Output the (X, Y) coordinate of the center of the cell containing the given text.  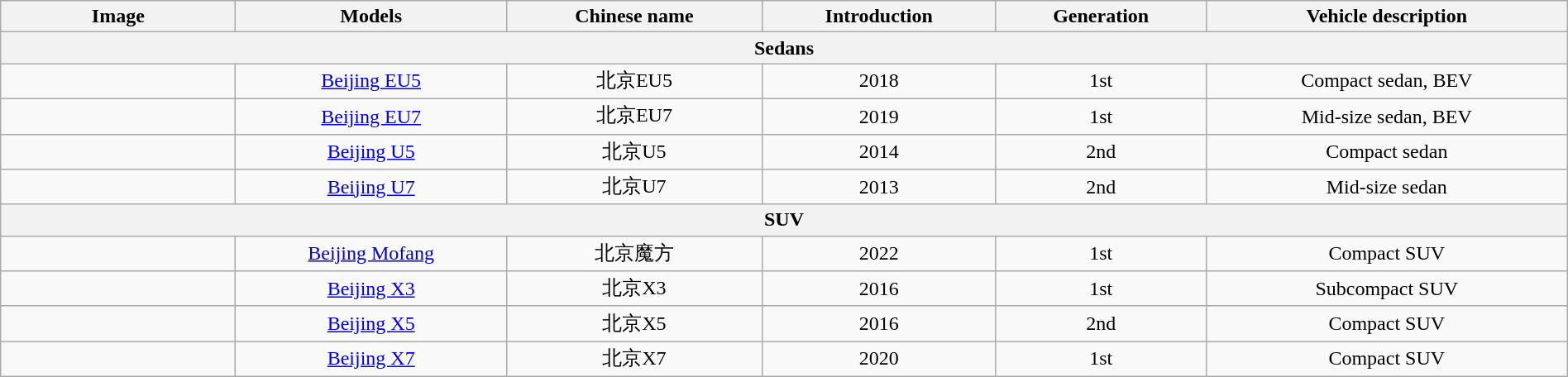
北京X3 (633, 289)
北京X5 (633, 324)
Introduction (878, 17)
2022 (878, 253)
Beijing X3 (371, 289)
Beijing EU7 (371, 116)
Generation (1101, 17)
北京U7 (633, 187)
Compact sedan, BEV (1386, 81)
北京U5 (633, 152)
Beijing Mofang (371, 253)
Beijing X5 (371, 324)
Mid-size sedan (1386, 187)
2018 (878, 81)
Vehicle description (1386, 17)
2019 (878, 116)
Sedans (784, 48)
Beijing U7 (371, 187)
Beijing U5 (371, 152)
2013 (878, 187)
Mid-size sedan, BEV (1386, 116)
2014 (878, 152)
Beijing EU5 (371, 81)
北京X7 (633, 359)
2020 (878, 359)
北京EU7 (633, 116)
Models (371, 17)
Subcompact SUV (1386, 289)
Chinese name (633, 17)
北京魔方 (633, 253)
北京EU5 (633, 81)
Image (118, 17)
Beijing X7 (371, 359)
SUV (784, 220)
Compact sedan (1386, 152)
